Return (x, y) of the center of cell containing provided text 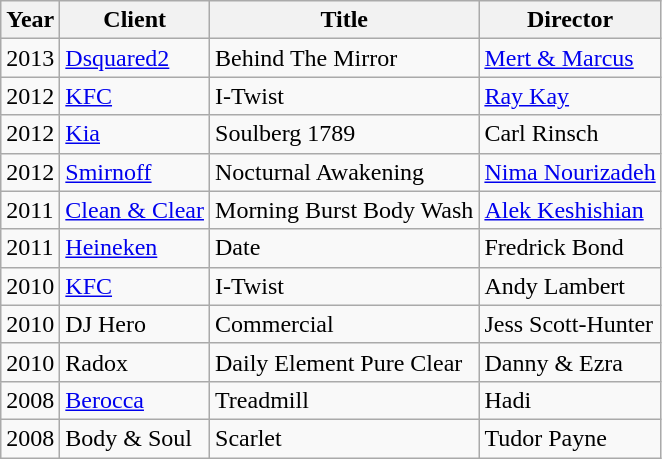
Director (570, 20)
Date (344, 248)
Morning Burst Body Wash (344, 210)
Client (135, 20)
Jess Scott-Hunter (570, 324)
DJ Hero (135, 324)
Title (344, 20)
Ray Kay (570, 96)
Scarlet (344, 438)
2013 (30, 58)
Fredrick Bond (570, 248)
Nocturnal Awakening (344, 172)
Soulberg 1789 (344, 134)
Treadmill (344, 400)
Nima Nourizadeh (570, 172)
Commercial (344, 324)
Mert & Marcus (570, 58)
Behind The Mirror (344, 58)
Year (30, 20)
Hadi (570, 400)
Kia (135, 134)
Body & Soul (135, 438)
Alek Keshishian (570, 210)
Heineken (135, 248)
Radox (135, 362)
Tudor Payne (570, 438)
Danny & Ezra (570, 362)
Clean & Clear (135, 210)
Carl Rinsch (570, 134)
Daily Element Pure Clear (344, 362)
Dsquared2 (135, 58)
Berocca (135, 400)
Smirnoff (135, 172)
Andy Lambert (570, 286)
